For the text-containing cell, return its midpoint in (x, y) coordinate format. 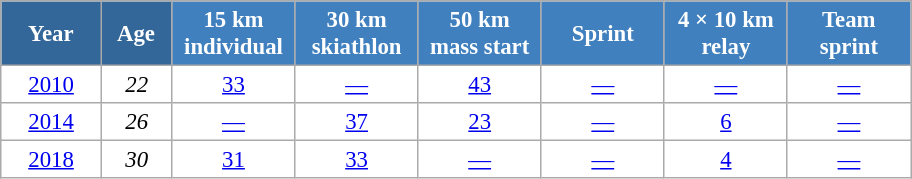
22 (136, 85)
15 km individual (234, 34)
Age (136, 34)
2014 (52, 122)
6 (726, 122)
4 × 10 km relay (726, 34)
2010 (52, 85)
31 (234, 160)
43 (480, 85)
2018 (52, 160)
37 (356, 122)
Sprint (602, 34)
50 km mass start (480, 34)
30 km skiathlon (356, 34)
4 (726, 160)
23 (480, 122)
30 (136, 160)
Year (52, 34)
Team sprint (848, 34)
26 (136, 122)
